Locate the cell with the specified text and output its [x, y] center coordinate. 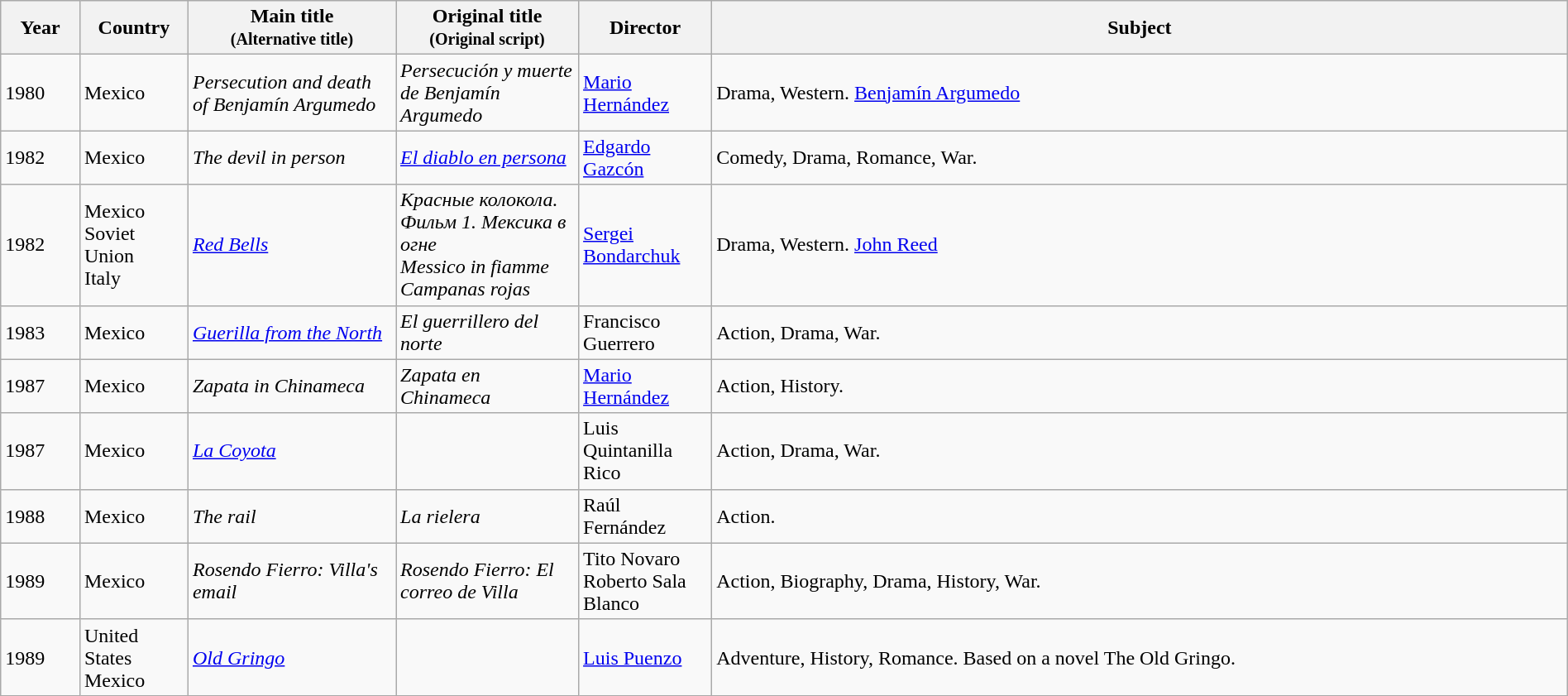
Red Bells [291, 245]
Year [41, 28]
Adventure, History, Romance. Based on a novel The Old Gringo. [1140, 657]
Original title(Original script) [486, 28]
Main title(Alternative title) [291, 28]
Sergei Bondarchuk [645, 245]
Rosendo Fierro: El correo de Villa [486, 581]
Luis Quintanilla Rico [645, 451]
Francisco Guerrero [645, 333]
The devil in person [291, 157]
Director [645, 28]
Comedy, Drama, Romance, War. [1140, 157]
El diablo en persona [486, 157]
Rosendo Fierro: Villa's email [291, 581]
Country [134, 28]
MexicoSoviet UnionItaly [134, 245]
Zapata en Chinameca [486, 386]
El guerrillero del norte [486, 333]
La rielera [486, 516]
1988 [41, 516]
The rail [291, 516]
Guerilla from the North [291, 333]
Edgardo Gazcón [645, 157]
1983 [41, 333]
Old Gringo [291, 657]
Красные колокола. Фильм 1. Мексика в огнеMessico in fiammeCampanas rojas [486, 245]
Luis Puenzo [645, 657]
Action, History. [1140, 386]
Subject [1140, 28]
La Coyota [291, 451]
Drama, Western. Benjamín Argumedo [1140, 93]
Persecución y muerte de Benjamín Argumedo [486, 93]
United StatesMexico [134, 657]
Action. [1140, 516]
1980 [41, 93]
Drama, Western. John Reed [1140, 245]
Action, Biography, Drama, History, War. [1140, 581]
Persecution and death of Benjamín Argumedo [291, 93]
Tito NovaroRoberto Sala Blanco [645, 581]
Raúl Fernández [645, 516]
Zapata in Chinameca [291, 386]
